Scan for the cell matching the given text and deliver its [X, Y] coordinate at center. 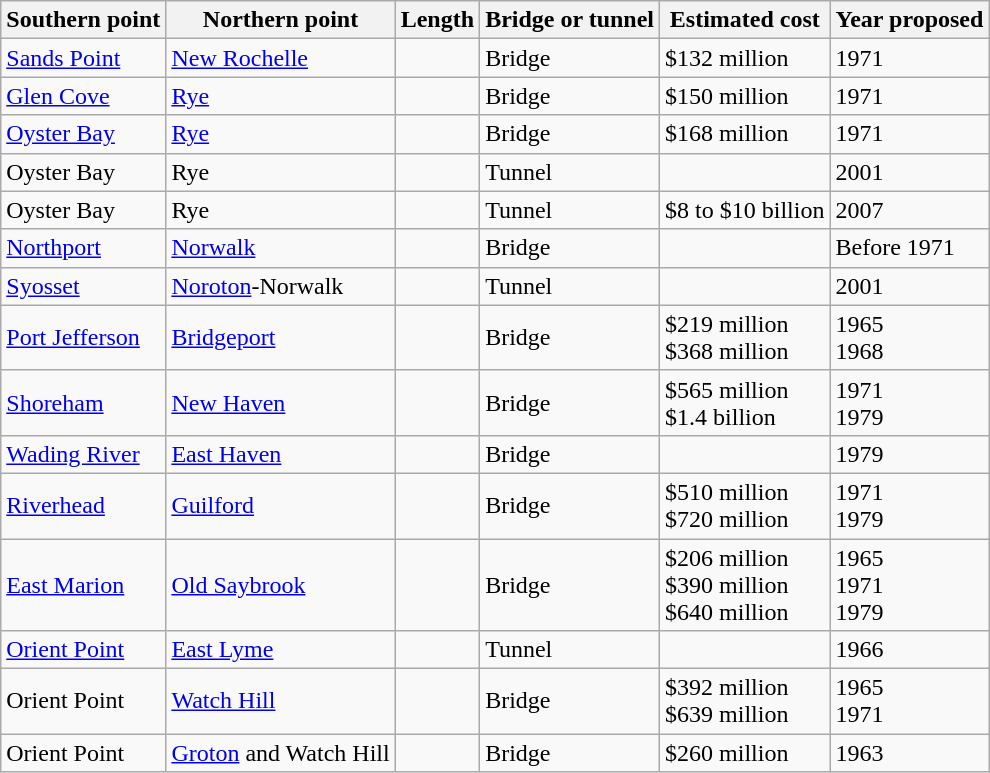
Riverhead [84, 506]
Before 1971 [910, 248]
Length [437, 20]
Noroton-Norwalk [280, 286]
Watch Hill [280, 702]
Northern point [280, 20]
Southern point [84, 20]
Wading River [84, 454]
$168 million [745, 134]
Norwalk [280, 248]
Old Saybrook [280, 584]
Syosset [84, 286]
$260 million [745, 753]
Port Jefferson [84, 338]
Year proposed [910, 20]
$510 million$720 million [745, 506]
East Haven [280, 454]
Bridge or tunnel [570, 20]
East Marion [84, 584]
$8 to $10 billion [745, 210]
New Rochelle [280, 58]
196519711979 [910, 584]
1963 [910, 753]
$132 million [745, 58]
1966 [910, 650]
Sands Point [84, 58]
$150 million [745, 96]
1965 1968 [910, 338]
$206 million$390 million$640 million [745, 584]
East Lyme [280, 650]
New Haven [280, 402]
2007 [910, 210]
$565 million$1.4 billion [745, 402]
Glen Cove [84, 96]
Shoreham [84, 402]
Bridgeport [280, 338]
1979 [910, 454]
19651971 [910, 702]
Northport [84, 248]
$219 million $368 million [745, 338]
Estimated cost [745, 20]
Groton and Watch Hill [280, 753]
Guilford [280, 506]
$392 million$639 million [745, 702]
